Locate the cell with the specified text and output its (x, y) center coordinate. 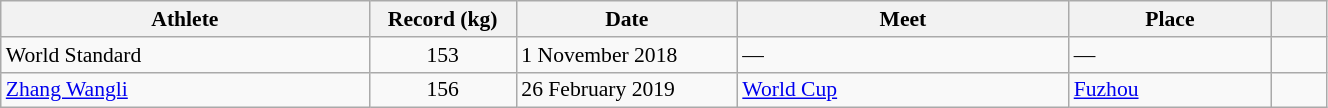
26 February 2019 (626, 90)
Record (kg) (442, 19)
Zhang Wangli (185, 90)
Fuzhou (1170, 90)
Meet (902, 19)
Athlete (185, 19)
World Standard (185, 55)
Date (626, 19)
156 (442, 90)
1 November 2018 (626, 55)
153 (442, 55)
World Cup (902, 90)
Place (1170, 19)
